Detect which cell encompasses the target text, then output its (x, y) center coordinate. 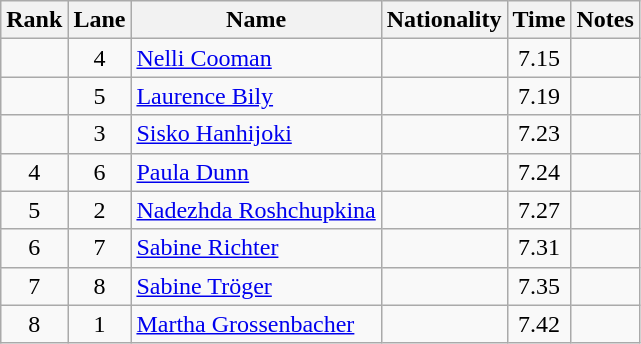
Time (539, 20)
2 (100, 210)
Sisko Hanhijoki (256, 134)
Name (256, 20)
7.24 (539, 172)
7.42 (539, 324)
Nelli Cooman (256, 58)
7.27 (539, 210)
7.19 (539, 96)
Rank (34, 20)
Martha Grossenbacher (256, 324)
7.23 (539, 134)
7.31 (539, 248)
Notes (605, 20)
Nadezhda Roshchupkina (256, 210)
1 (100, 324)
Nationality (444, 20)
Paula Dunn (256, 172)
Sabine Richter (256, 248)
Lane (100, 20)
7.15 (539, 58)
Laurence Bily (256, 96)
7.35 (539, 286)
Sabine Tröger (256, 286)
3 (100, 134)
